Extract the (X, Y) coordinate from the center of the cell holding the provided text.  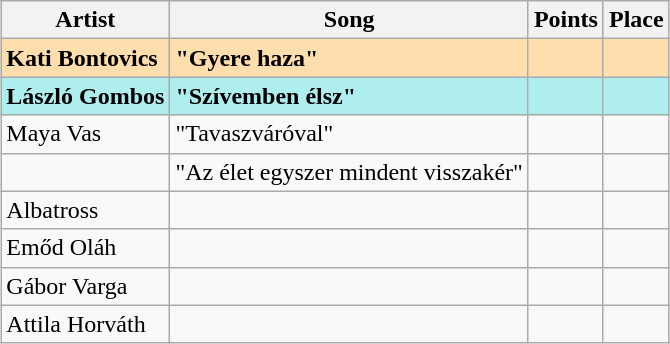
Maya Vas (86, 134)
Points (566, 20)
"Szívemben élsz" (350, 96)
Attila Horváth (86, 324)
Kati Bontovics (86, 58)
"Gyere haza" (350, 58)
Song (350, 20)
"Az élet egyszer mindent visszakér" (350, 172)
Emőd Oláh (86, 248)
"Tavaszváróval" (350, 134)
László Gombos (86, 96)
Place (636, 20)
Albatross (86, 210)
Gábor Varga (86, 286)
Artist (86, 20)
